From the cell containing the given text, extract its center point as (X, Y) coordinate. 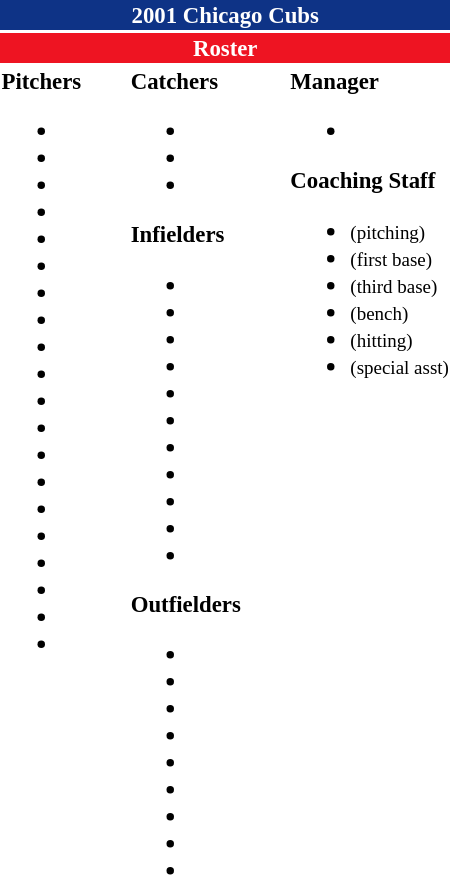
Roster (225, 48)
2001 Chicago Cubs (225, 15)
